Locate the cell with the specified text and output its (x, y) center coordinate. 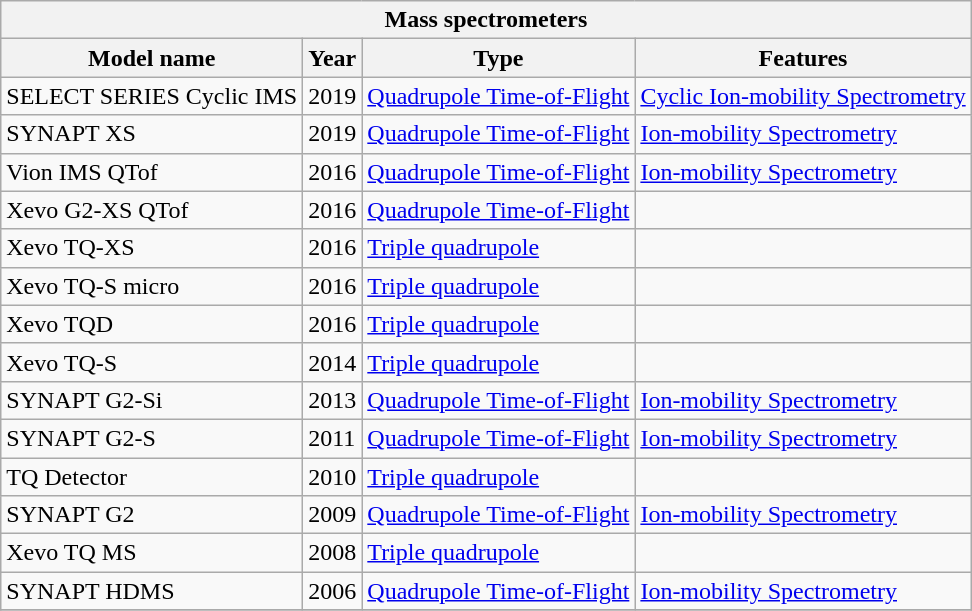
Xevo TQD (152, 324)
SYNAPT XS (152, 134)
2009 (332, 515)
2008 (332, 553)
Xevo TQ-S micro (152, 286)
Xevo TQ-XS (152, 248)
SYNAPT G2-Si (152, 400)
SYNAPT G2-S (152, 438)
SYNAPT G2 (152, 515)
Cyclic Ion-mobility Spectrometry (803, 96)
SYNAPT HDMS (152, 591)
2006 (332, 591)
Model name (152, 58)
TQ Detector (152, 477)
2010 (332, 477)
Xevo G2-XS QTof (152, 210)
Year (332, 58)
Mass spectrometers (486, 20)
Features (803, 58)
2013 (332, 400)
2011 (332, 438)
SELECT SERIES Cyclic IMS (152, 96)
Xevo TQ-S (152, 362)
Xevo TQ MS (152, 553)
Vion IMS QTof (152, 172)
Type (498, 58)
2014 (332, 362)
